Return [X, Y] of the center of cell containing provided text 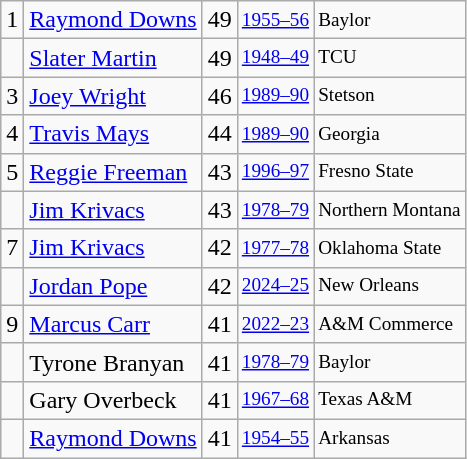
Marcus Carr [113, 324]
Travis Mays [113, 134]
Joey Wright [113, 96]
Texas A&M [390, 400]
1954–55 [275, 438]
Fresno State [390, 172]
7 [12, 248]
Jordan Pope [113, 286]
1996–97 [275, 172]
Northern Montana [390, 210]
2024–25 [275, 286]
Slater Martin [113, 58]
1948–49 [275, 58]
New Orleans [390, 286]
1955–56 [275, 20]
1 [12, 20]
Gary Overbeck [113, 400]
Stetson [390, 96]
46 [220, 96]
4 [12, 134]
3 [12, 96]
TCU [390, 58]
A&M Commerce [390, 324]
9 [12, 324]
Oklahoma State [390, 248]
Arkansas [390, 438]
Georgia [390, 134]
44 [220, 134]
5 [12, 172]
Reggie Freeman [113, 172]
1967–68 [275, 400]
2022–23 [275, 324]
1977–78 [275, 248]
Tyrone Branyan [113, 362]
